Locate the cell with the specified text and output its [x, y] center coordinate. 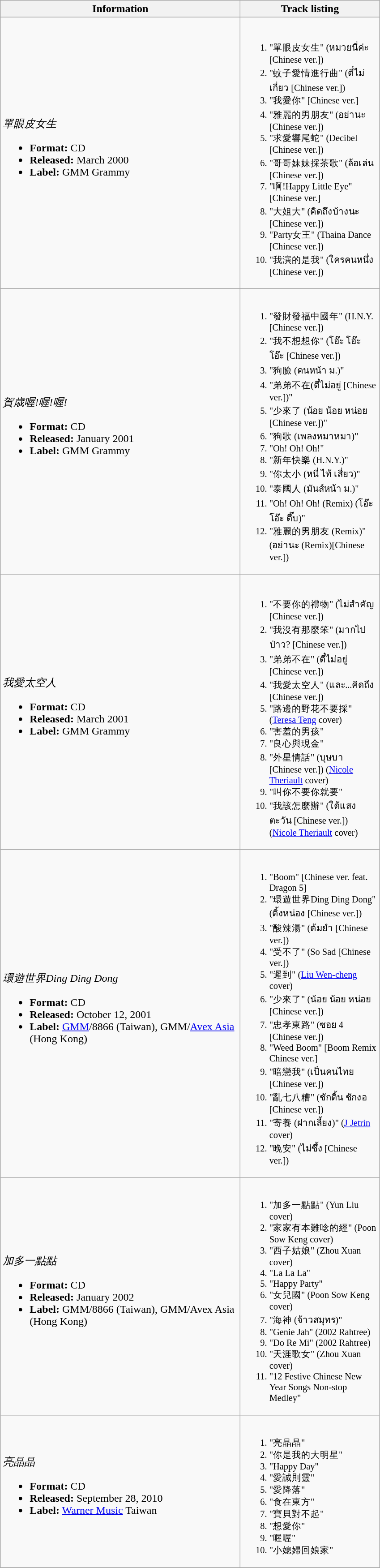
Information [120, 9]
我愛太空人Format: CDReleased: March 2001Label: GMM Grammy [120, 712]
單眼皮女生Format: CDReleased: March 2000Label: GMM Grammy [120, 153]
Track listing [310, 9]
環遊世界Ding Ding DongFormat: CDReleased: October 12, 2001Label: GMM/8866 (Taiwan), GMM/Avex Asia (Hong Kong) [120, 1013]
賀歳喔!喔!喔!Format: CDReleased: January 2001Label: GMM Grammy [120, 431]
加多一點點Format: CDReleased: January 2002Label: GMM/8866 (Taiwan), GMM/Avex Asia (Hong Kong) [120, 1296]
"亮晶晶""你是我的大明星""Happy Day""愛誠則靈""愛降落""食在東方""寶貝對不起""想愛你""喔喔""小媳婦回娘家" [310, 1491]
亮晶晶Format: CDReleased: September 28, 2010Label: Warner Music Taiwan [120, 1491]
